Find where the given text appears and provide that cell's center as (x, y) coordinate. 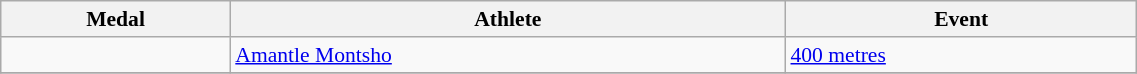
400 metres (960, 55)
Event (960, 19)
Amantle Montsho (508, 55)
Medal (116, 19)
Athlete (508, 19)
